Return the (X, Y) coordinate for the center point of the cell that contains the specified text.  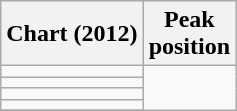
Peakposition (189, 34)
Chart (2012) (72, 34)
